Find where the given text appears and provide that cell's center as (X, Y) coordinate. 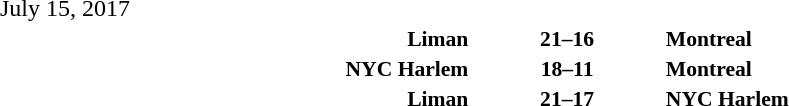
21–16 (568, 38)
18–11 (568, 68)
